Capture the cell that displays the provided text and extract its [x, y] central coordinate. 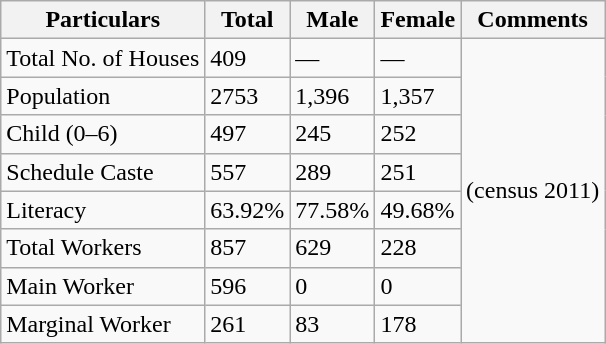
Total [248, 20]
Total No. of Houses [103, 58]
1,357 [418, 96]
497 [248, 134]
Child (0–6) [103, 134]
Population [103, 96]
251 [418, 172]
1,396 [332, 96]
Comments [533, 20]
Main Worker [103, 286]
629 [332, 248]
857 [248, 248]
Schedule Caste [103, 172]
Male [332, 20]
2753 [248, 96]
596 [248, 286]
289 [332, 172]
Female [418, 20]
83 [332, 324]
Marginal Worker [103, 324]
557 [248, 172]
63.92% [248, 210]
49.68% [418, 210]
Total Workers [103, 248]
Particulars [103, 20]
(census 2011) [533, 191]
228 [418, 248]
178 [418, 324]
409 [248, 58]
77.58% [332, 210]
Literacy [103, 210]
245 [332, 134]
252 [418, 134]
261 [248, 324]
